Detect which cell encompasses the target text, then output its (X, Y) center coordinate. 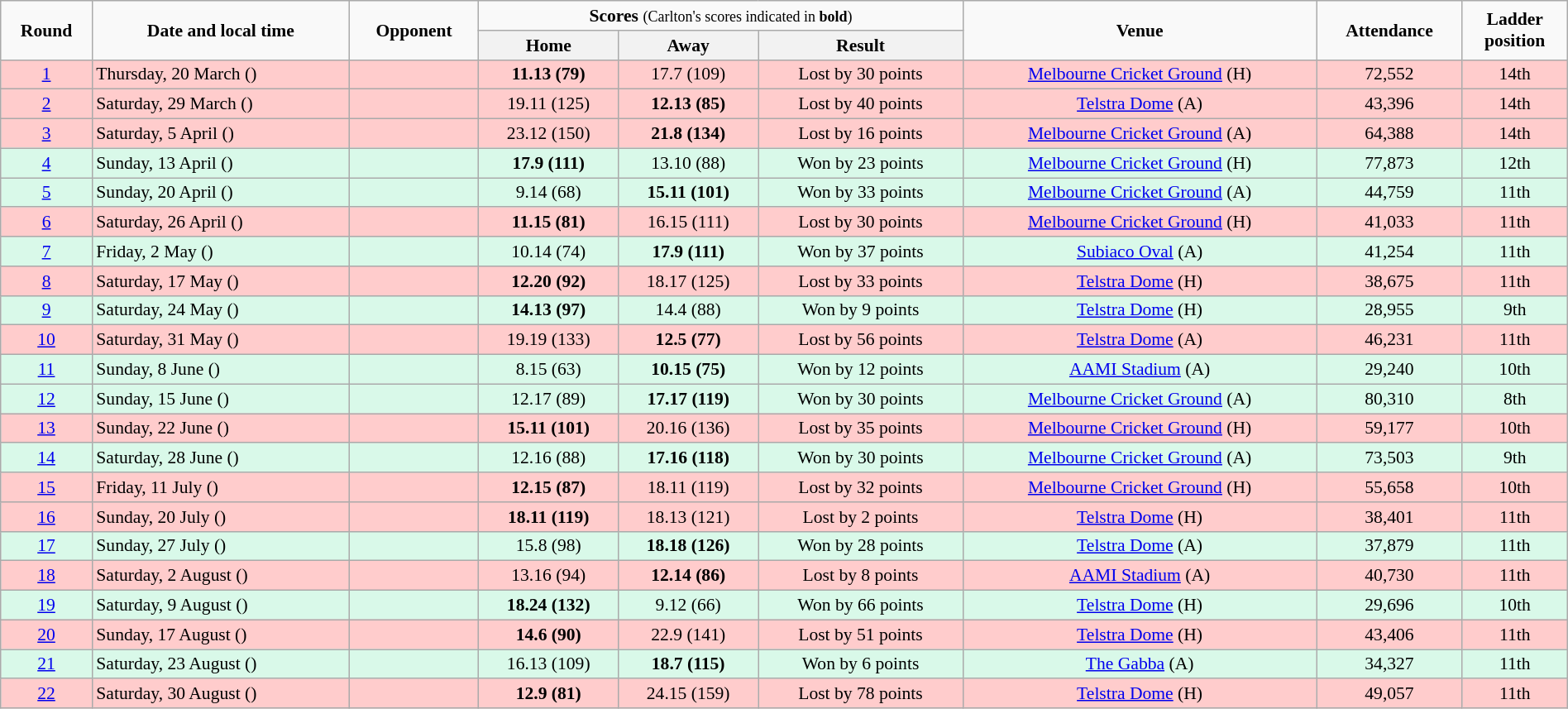
Round (46, 30)
Sunday, 27 July () (220, 546)
13.16 (94) (549, 576)
13.10 (88) (688, 163)
Scores (Carlton's scores indicated in bold) (721, 16)
Saturday, 24 May () (220, 310)
Lost by 78 points (861, 694)
14.6 (90) (549, 635)
17.7 (109) (688, 74)
40,730 (1389, 576)
12th (1515, 163)
Opponent (414, 30)
12.20 (92) (549, 281)
Result (861, 46)
17 (46, 546)
11.15 (81) (549, 223)
10.15 (75) (688, 370)
Subiaco Oval (A) (1140, 252)
Sunday, 20 April () (220, 193)
Sunday, 22 June () (220, 429)
Saturday, 28 June () (220, 458)
8th (1515, 399)
29,240 (1389, 370)
18.7 (115) (688, 664)
14 (46, 458)
Sunday, 20 July () (220, 517)
Lost by 2 points (861, 517)
19 (46, 606)
38,401 (1389, 517)
12.17 (89) (549, 399)
18.13 (121) (688, 517)
77,873 (1389, 163)
Thursday, 20 March () (220, 74)
3 (46, 134)
Saturday, 9 August () (220, 606)
80,310 (1389, 399)
Home (549, 46)
18.18 (126) (688, 546)
Saturday, 23 August () (220, 664)
9.14 (68) (549, 193)
Won by 6 points (861, 664)
8.15 (63) (549, 370)
Saturday, 2 August () (220, 576)
46,231 (1389, 340)
Won by 33 points (861, 193)
13 (46, 429)
16.13 (109) (549, 664)
Away (688, 46)
72,552 (1389, 74)
21 (46, 664)
10.14 (74) (549, 252)
5 (46, 193)
Won by 9 points (861, 310)
20.16 (136) (688, 429)
73,503 (1389, 458)
Lost by 32 points (861, 487)
12 (46, 399)
Saturday, 5 April () (220, 134)
1 (46, 74)
Date and local time (220, 30)
19.11 (125) (549, 104)
Lost by 40 points (861, 104)
41,033 (1389, 223)
Lost by 8 points (861, 576)
Friday, 11 July () (220, 487)
18.17 (125) (688, 281)
Lost by 35 points (861, 429)
22 (46, 694)
Lost by 56 points (861, 340)
Saturday, 31 May () (220, 340)
21.8 (134) (688, 134)
Lost by 16 points (861, 134)
14.4 (88) (688, 310)
9 (46, 310)
16 (46, 517)
Saturday, 26 April () (220, 223)
Saturday, 29 March () (220, 104)
16.15 (111) (688, 223)
59,177 (1389, 429)
17.16 (118) (688, 458)
49,057 (1389, 694)
7 (46, 252)
38,675 (1389, 281)
12.5 (77) (688, 340)
6 (46, 223)
Sunday, 15 June () (220, 399)
24.15 (159) (688, 694)
Saturday, 17 May () (220, 281)
Saturday, 30 August () (220, 694)
Won by 28 points (861, 546)
Sunday, 13 April () (220, 163)
44,759 (1389, 193)
Won by 37 points (861, 252)
14.13 (97) (549, 310)
17.17 (119) (688, 399)
Won by 66 points (861, 606)
12.15 (87) (549, 487)
Lost by 33 points (861, 281)
41,254 (1389, 252)
10 (46, 340)
43,396 (1389, 104)
23.12 (150) (549, 134)
20 (46, 635)
Attendance (1389, 30)
Won by 12 points (861, 370)
8 (46, 281)
Friday, 2 May () (220, 252)
55,658 (1389, 487)
29,696 (1389, 606)
12.14 (86) (688, 576)
11 (46, 370)
19.19 (133) (549, 340)
18.24 (132) (549, 606)
12.9 (81) (549, 694)
22.9 (141) (688, 635)
64,388 (1389, 134)
18 (46, 576)
Ladderposition (1515, 30)
Venue (1140, 30)
43,406 (1389, 635)
Lost by 51 points (861, 635)
15.8 (98) (549, 546)
12.16 (88) (549, 458)
11.13 (79) (549, 74)
28,955 (1389, 310)
2 (46, 104)
12.13 (85) (688, 104)
37,879 (1389, 546)
Sunday, 8 June () (220, 370)
9.12 (66) (688, 606)
4 (46, 163)
The Gabba (A) (1140, 664)
Won by 23 points (861, 163)
15 (46, 487)
Sunday, 17 August () (220, 635)
34,327 (1389, 664)
